Pinpoint the cell where the given text exists, returning its (X, Y) midpoint coordinate. 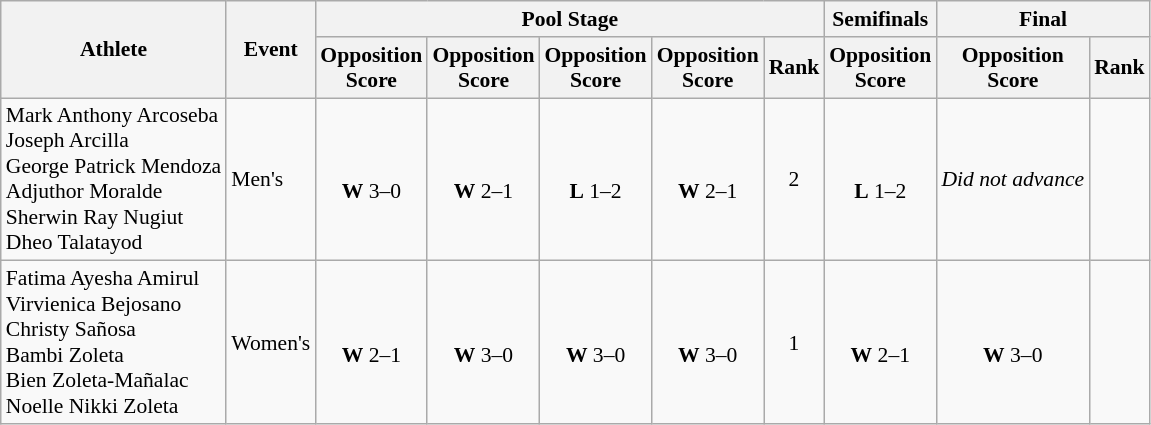
Athlete (114, 50)
Semifinals (880, 19)
Men's (270, 180)
Mark Anthony ArcosebaJoseph ArcillaGeorge Patrick MendozaAdjuthor MoraldeSherwin Ray NugiutDheo Talatayod (114, 180)
Pool Stage (570, 19)
Event (270, 50)
Did not advance (1012, 180)
Final (1042, 19)
2 (794, 180)
Women's (270, 342)
1 (794, 342)
Fatima Ayesha AmirulVirvienica BejosanoChristy SañosaBambi ZoletaBien Zoleta-MañalacNoelle Nikki Zoleta (114, 342)
